Determine the (X, Y) coordinate at the center of the cell enclosing the given text.  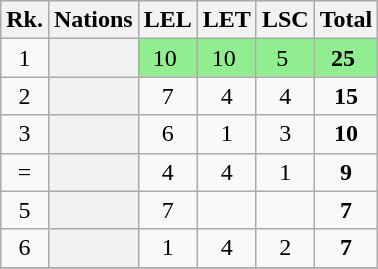
9 (346, 172)
LSC (285, 20)
25 (346, 58)
Total (346, 20)
Nations (93, 20)
Rk. (25, 20)
= (25, 172)
LET (226, 20)
LEL (168, 20)
15 (346, 96)
